Locate the cell with the specified text and output its [x, y] center coordinate. 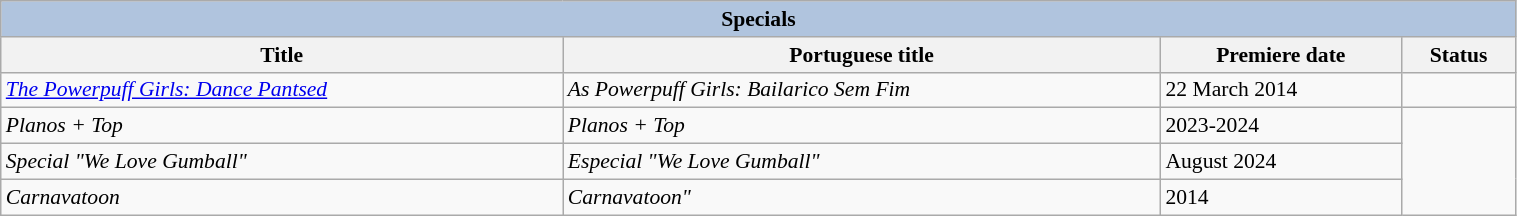
Portuguese title [862, 55]
22 March 2014 [1280, 90]
Especial "We Love Gumball" [862, 162]
Specials [758, 19]
Title [282, 55]
Special "We Love Gumball" [282, 162]
The Powerpuff Girls: Dance Pantsed [282, 90]
Status [1458, 55]
Premiere date [1280, 55]
2014 [1280, 197]
As Powerpuff Girls: Bailarico Sem Fim [862, 90]
Carnavatoon" [862, 197]
2023-2024 [1280, 126]
Carnavatoon [282, 197]
August 2024 [1280, 162]
